Search for the cell housing the specified text and yield its (X, Y) center coordinate. 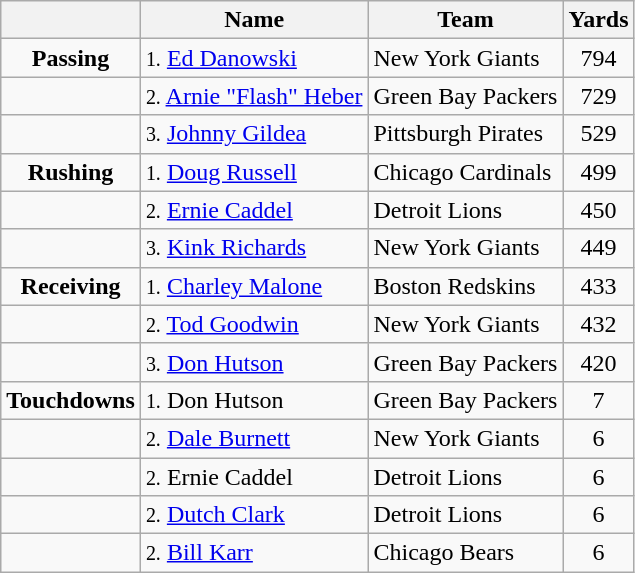
Chicago Bears (466, 553)
2. Dutch Clark (254, 515)
729 (598, 96)
1. Charley Malone (254, 286)
2. Bill Karr (254, 553)
Boston Redskins (466, 286)
449 (598, 248)
794 (598, 58)
Rushing (71, 172)
Touchdowns (71, 400)
420 (598, 362)
2. Dale Burnett (254, 438)
Pittsburgh Pirates (466, 134)
3. Don Hutson (254, 362)
Team (466, 20)
Yards (598, 20)
1. Don Hutson (254, 400)
499 (598, 172)
Receiving (71, 286)
2. Arnie "Flash" Heber (254, 96)
7 (598, 400)
433 (598, 286)
Passing (71, 58)
1. Ed Danowski (254, 58)
3. Johnny Gildea (254, 134)
Name (254, 20)
1. Doug Russell (254, 172)
2. Tod Goodwin (254, 324)
529 (598, 134)
3. Kink Richards (254, 248)
Chicago Cardinals (466, 172)
450 (598, 210)
432 (598, 324)
